For the text-containing cell, return its midpoint in [X, Y] coordinate format. 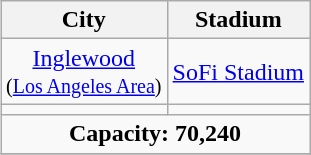
SoFi Stadium [238, 72]
Inglewood (Los Angeles Area) [84, 72]
Capacity: 70,240 [154, 134]
Stadium [238, 20]
City [84, 20]
